Extract the [X, Y] coordinate from the center of the cell holding the provided text.  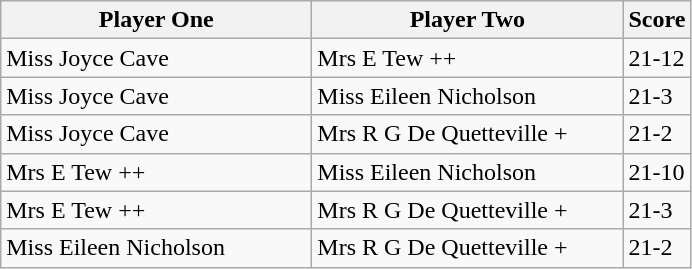
21-10 [657, 172]
Player Two [468, 20]
21-12 [657, 58]
Score [657, 20]
Player One [156, 20]
